Provide the (X, Y) coordinate of the cell's center where the given text is located.  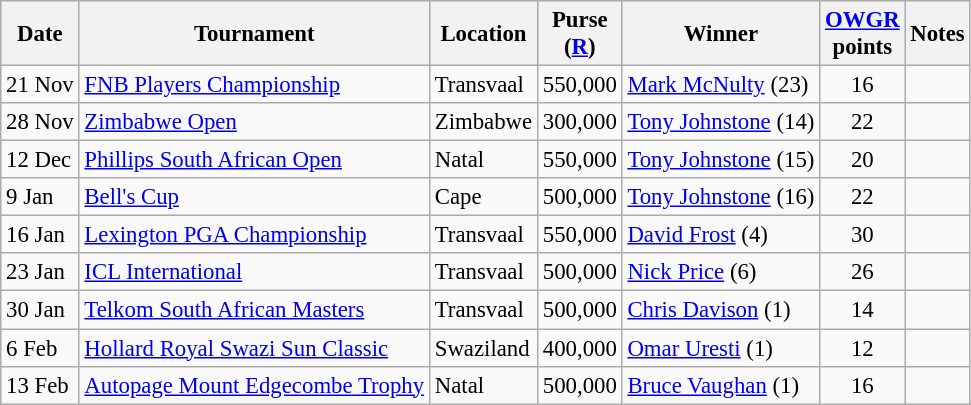
Winner (721, 34)
Hollard Royal Swazi Sun Classic (254, 348)
9 Jan (40, 197)
Phillips South African Open (254, 160)
Tony Johnstone (16) (721, 197)
300,000 (580, 122)
13 Feb (40, 385)
Chris Davison (1) (721, 310)
14 (862, 310)
FNB Players Championship (254, 85)
David Frost (4) (721, 235)
20 (862, 160)
Bruce Vaughan (1) (721, 385)
Tony Johnstone (15) (721, 160)
Mark McNulty (23) (721, 85)
26 (862, 273)
Notes (938, 34)
Location (483, 34)
Nick Price (6) (721, 273)
6 Feb (40, 348)
23 Jan (40, 273)
12 (862, 348)
Tony Johnstone (14) (721, 122)
30 Jan (40, 310)
Date (40, 34)
Omar Uresti (1) (721, 348)
OWGRpoints (862, 34)
Zimbabwe Open (254, 122)
Lexington PGA Championship (254, 235)
Cape (483, 197)
30 (862, 235)
16 Jan (40, 235)
Tournament (254, 34)
28 Nov (40, 122)
21 Nov (40, 85)
400,000 (580, 348)
12 Dec (40, 160)
Zimbabwe (483, 122)
Telkom South African Masters (254, 310)
Bell's Cup (254, 197)
Purse(R) (580, 34)
ICL International (254, 273)
Swaziland (483, 348)
Autopage Mount Edgecombe Trophy (254, 385)
